For the text-containing cell, return its midpoint in (x, y) coordinate format. 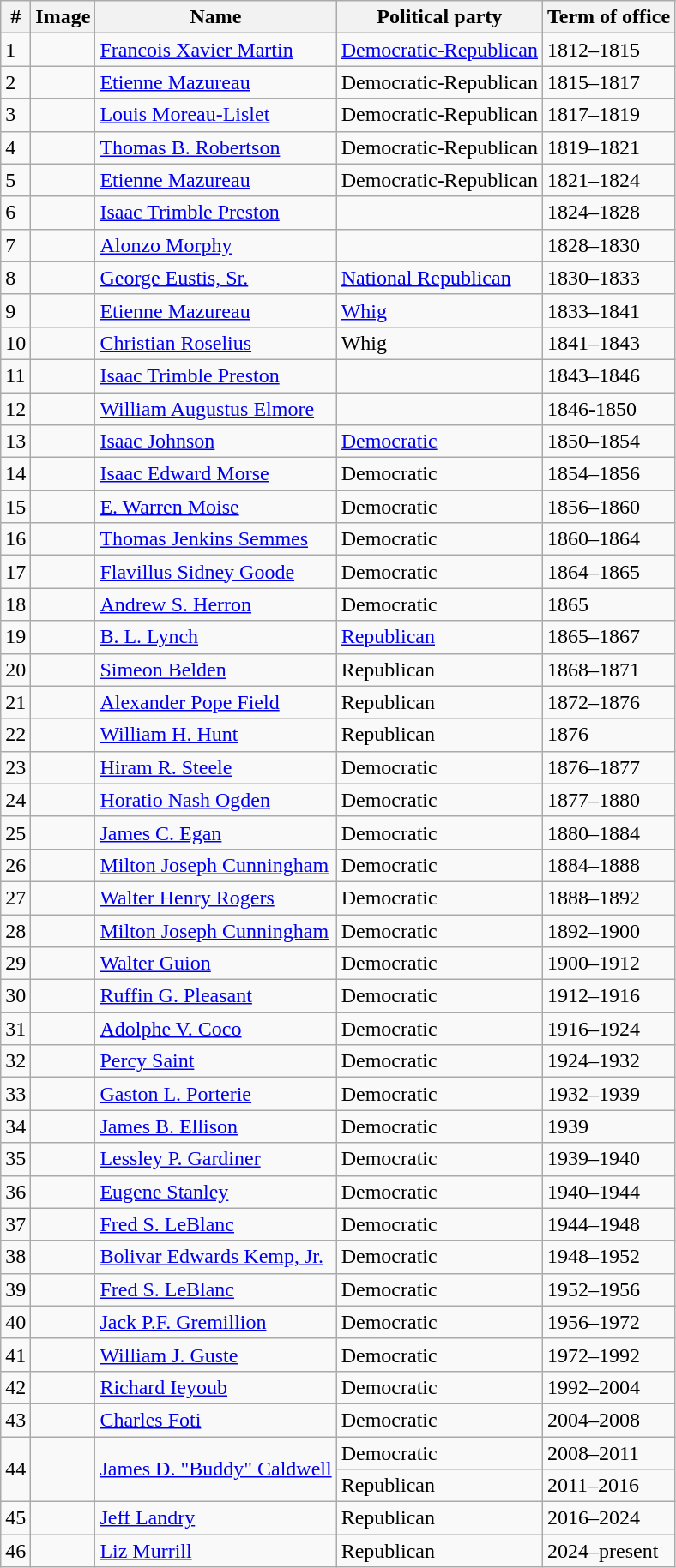
Charles Foti (216, 1420)
31 (15, 1029)
22 (15, 735)
1821–1824 (608, 180)
35 (15, 1159)
Andrew S. Herron (216, 604)
27 (15, 898)
E. Warren Moise (216, 507)
Thomas Jenkins Semmes (216, 539)
4 (15, 147)
B. L. Lynch (216, 637)
Horatio Nash Ogden (216, 800)
1952–1956 (608, 1289)
1854–1856 (608, 474)
1992–2004 (608, 1387)
7 (15, 245)
36 (15, 1192)
1944–1948 (608, 1224)
34 (15, 1126)
Jack P.F. Gremillion (216, 1322)
2011–2016 (608, 1486)
Image (63, 17)
1872–1876 (608, 702)
6 (15, 213)
16 (15, 539)
39 (15, 1289)
Christian Roselius (216, 343)
1868–1871 (608, 670)
1956–1972 (608, 1322)
Political party (439, 17)
1884–1888 (608, 865)
1924–1932 (608, 1061)
30 (15, 996)
2024–present (608, 1551)
11 (15, 375)
44 (15, 1469)
18 (15, 604)
1865–1867 (608, 637)
13 (15, 442)
Isaac Johnson (216, 442)
National Republican (439, 278)
8 (15, 278)
Adolphe V. Coco (216, 1029)
1880–1884 (608, 832)
1912–1916 (608, 996)
Percy Saint (216, 1061)
1865 (608, 604)
Alonzo Morphy (216, 245)
14 (15, 474)
William H. Hunt (216, 735)
38 (15, 1257)
1828–1830 (608, 245)
1860–1864 (608, 539)
William J. Guste (216, 1355)
Francois Xavier Martin (216, 50)
21 (15, 702)
28 (15, 930)
1900–1912 (608, 964)
1830–1833 (608, 278)
William Augustus Elmore (216, 409)
45 (15, 1518)
41 (15, 1355)
1876 (608, 735)
Flavillus Sidney Goode (216, 572)
1824–1828 (608, 213)
Ruffin G. Pleasant (216, 996)
33 (15, 1094)
1939–1940 (608, 1159)
Hiram R. Steele (216, 767)
1876–1877 (608, 767)
2 (15, 82)
1892–1900 (608, 930)
1815–1817 (608, 82)
1916–1924 (608, 1029)
3 (15, 115)
19 (15, 637)
Bolivar Edwards Kemp, Jr. (216, 1257)
1877–1880 (608, 800)
9 (15, 310)
1850–1854 (608, 442)
42 (15, 1387)
1864–1865 (608, 572)
Louis Moreau-Lislet (216, 115)
George Eustis, Sr. (216, 278)
2004–2008 (608, 1420)
James D. "Buddy" Caldwell (216, 1469)
1812–1815 (608, 50)
Lessley P. Gardiner (216, 1159)
Jeff Landry (216, 1518)
Alexander Pope Field (216, 702)
2016–2024 (608, 1518)
James C. Egan (216, 832)
2008–2011 (608, 1453)
Eugene Stanley (216, 1192)
Thomas B. Robertson (216, 147)
James B. Ellison (216, 1126)
Walter Henry Rogers (216, 898)
37 (15, 1224)
Simeon Belden (216, 670)
10 (15, 343)
25 (15, 832)
1940–1944 (608, 1192)
1819–1821 (608, 147)
17 (15, 572)
Walter Guion (216, 964)
1939 (608, 1126)
1948–1952 (608, 1257)
23 (15, 767)
Richard Ieyoub (216, 1387)
5 (15, 180)
1856–1860 (608, 507)
1 (15, 50)
29 (15, 964)
1843–1846 (608, 375)
26 (15, 865)
1932–1939 (608, 1094)
Term of office (608, 17)
# (15, 17)
12 (15, 409)
Name (216, 17)
32 (15, 1061)
43 (15, 1420)
20 (15, 670)
15 (15, 507)
24 (15, 800)
46 (15, 1551)
Isaac Edward Morse (216, 474)
1841–1843 (608, 343)
1888–1892 (608, 898)
Gaston L. Porterie (216, 1094)
40 (15, 1322)
1833–1841 (608, 310)
1972–1992 (608, 1355)
1846-1850 (608, 409)
Liz Murrill (216, 1551)
1817–1819 (608, 115)
